Return the [x, y] coordinate for the center point of the cell that contains the specified text.  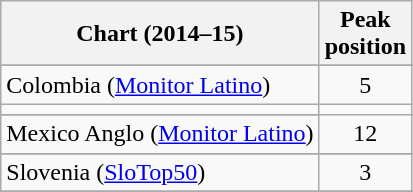
Chart (2014–15) [160, 34]
Mexico Anglo (Monitor Latino) [160, 134]
Peakposition [365, 34]
3 [365, 172]
Colombia (Monitor Latino) [160, 85]
Slovenia (SloTop50) [160, 172]
5 [365, 85]
12 [365, 134]
